Extract the [x, y] coordinate from the center of the cell holding the provided text.  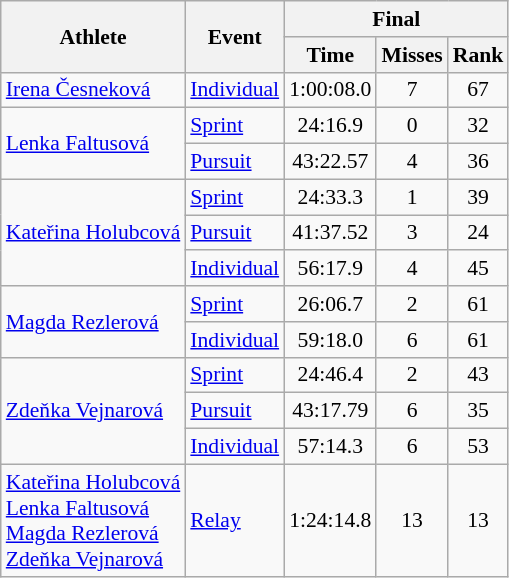
35 [478, 411]
Athlete [94, 36]
67 [478, 90]
41:37.52 [330, 233]
24 [478, 233]
43:22.57 [330, 162]
43 [478, 375]
56:17.9 [330, 269]
32 [478, 126]
0 [412, 126]
45 [478, 269]
3 [412, 233]
39 [478, 197]
Zdeňka Vejnarová [94, 410]
53 [478, 447]
36 [478, 162]
59:18.0 [330, 340]
Event [234, 36]
Lenka Faltusová [94, 144]
1 [412, 197]
24:33.3 [330, 197]
24:46.4 [330, 375]
Kateřina Holubcová [94, 232]
43:17.79 [330, 411]
Relay [234, 520]
1:24:14.8 [330, 520]
7 [412, 90]
Misses [412, 55]
Rank [478, 55]
57:14.3 [330, 447]
Final [396, 19]
Kateřina HolubcováLenka FaltusováMagda RezlerováZdeňka Vejnarová [94, 520]
Time [330, 55]
26:06.7 [330, 304]
24:16.9 [330, 126]
Magda Rezlerová [94, 322]
1:00:08.0 [330, 90]
Irena Česneková [94, 90]
